Capture the cell that displays the provided text and extract its (x, y) central coordinate. 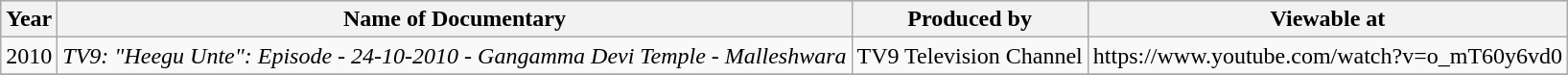
Produced by (970, 19)
Year (29, 19)
TV9: "Heegu Unte": Episode - 24-10-2010 - Gangamma Devi Temple - Malleshwara (455, 56)
https://www.youtube.com/watch?v=o_mT60y6vd0 (1327, 56)
TV9 Television Channel (970, 56)
Viewable at (1327, 19)
Name of Documentary (455, 19)
2010 (29, 56)
